From the cell containing the given text, extract its center point as (x, y) coordinate. 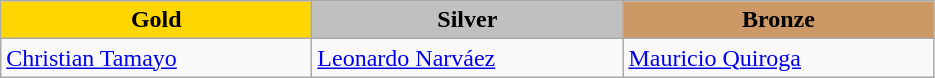
Bronze (778, 20)
Gold (156, 20)
Leonardo Narváez (468, 58)
Silver (468, 20)
Mauricio Quiroga (778, 58)
Christian Tamayo (156, 58)
